Identify which cell holds the provided text, then report its (x, y) central coordinate. 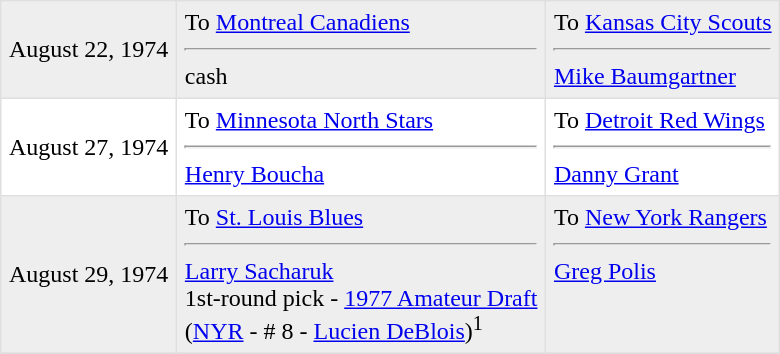
August 29, 1974 (89, 275)
To Minnesota North StarsHenry Boucha (362, 147)
To Detroit Red WingsDanny Grant (663, 147)
August 22, 1974 (89, 50)
To New York RangersGreg Polis (663, 275)
To Montreal Canadienscash (362, 50)
To St. Louis BluesLarry Sacharuk1st-round pick - 1977 Amateur Draft(NYR - # 8 - Lucien DeBlois)1 (362, 275)
August 27, 1974 (89, 147)
To Kansas City ScoutsMike Baumgartner (663, 50)
